Capture the cell that displays the provided text and extract its [X, Y] central coordinate. 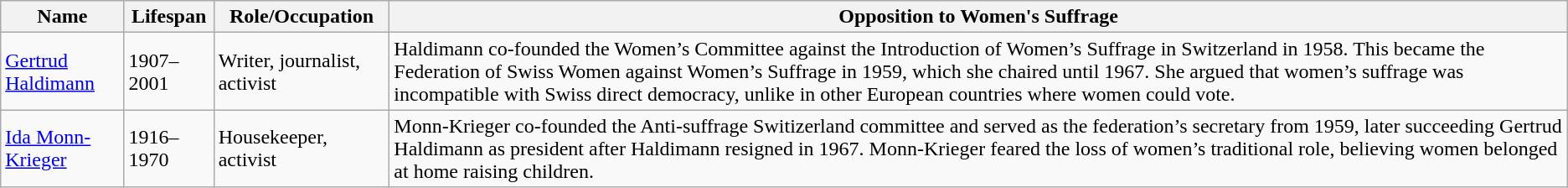
Role/Occupation [302, 17]
Gertrud Haldimann [62, 71]
Writer, journalist, activist [302, 71]
Opposition to Women's Suffrage [978, 17]
1907–2001 [169, 71]
Ida Monn-Krieger [62, 149]
Name [62, 17]
Housekeeper, activist [302, 149]
Lifespan [169, 17]
1916–1970 [169, 149]
